Capture the cell that displays the provided text and extract its (X, Y) central coordinate. 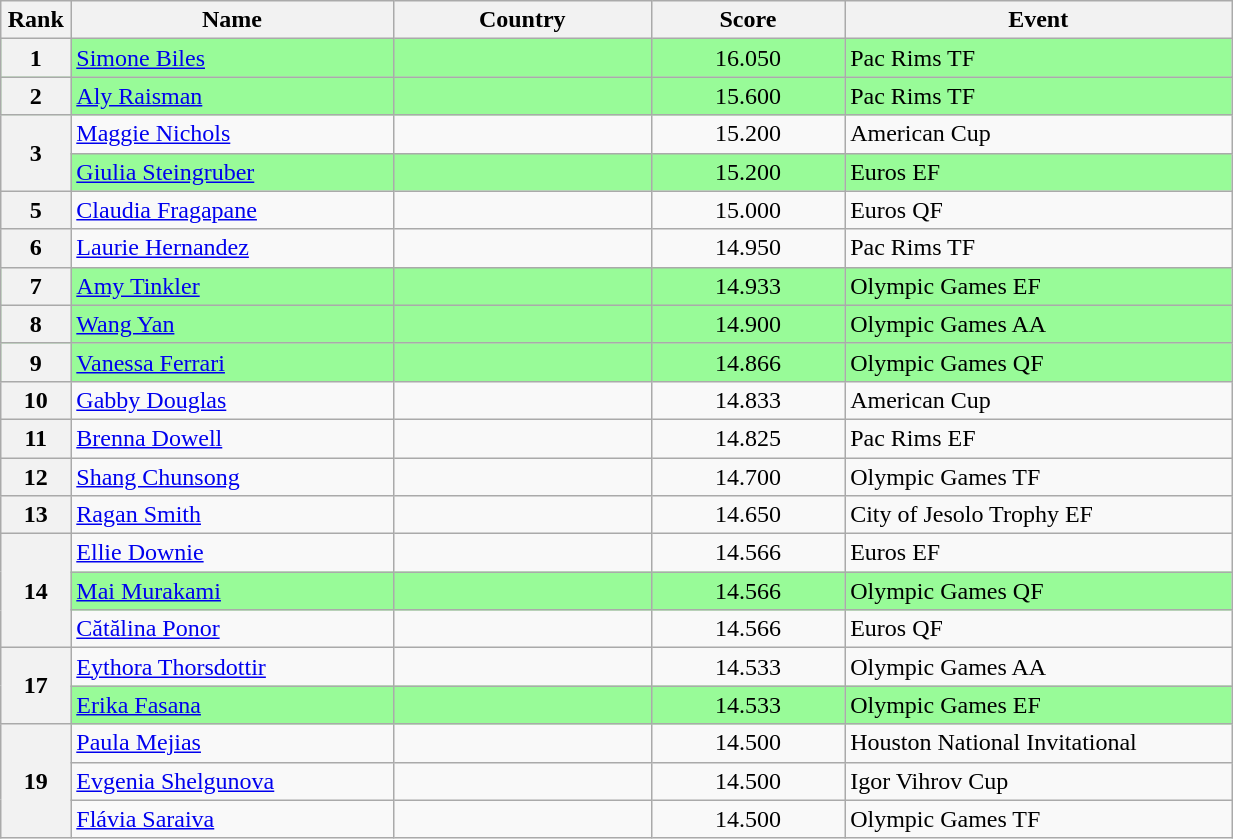
Rank (36, 20)
Evgenia Shelgunova (232, 781)
Erika Fasana (232, 705)
14.825 (748, 438)
Shang Chunsong (232, 477)
Giulia Steingruber (232, 172)
City of Jesolo Trophy EF (1038, 515)
14.933 (748, 286)
Mai Murakami (232, 591)
Igor Vihrov Cup (1038, 781)
14.650 (748, 515)
6 (36, 248)
Vanessa Ferrari (232, 362)
13 (36, 515)
7 (36, 286)
1 (36, 58)
2 (36, 96)
14.833 (748, 400)
15.000 (748, 210)
5 (36, 210)
Laurie Hernandez (232, 248)
11 (36, 438)
Maggie Nichols (232, 134)
Event (1038, 20)
14.900 (748, 324)
Claudia Fragapane (232, 210)
Paula Mejias (232, 743)
Country (522, 20)
Brenna Dowell (232, 438)
Score (748, 20)
8 (36, 324)
14 (36, 591)
Amy Tinkler (232, 286)
Name (232, 20)
Gabby Douglas (232, 400)
16.050 (748, 58)
15.600 (748, 96)
19 (36, 781)
14.950 (748, 248)
Eythora Thorsdottir (232, 667)
10 (36, 400)
Simone Biles (232, 58)
Ragan Smith (232, 515)
Wang Yan (232, 324)
Aly Raisman (232, 96)
Cătălina Ponor (232, 629)
17 (36, 686)
9 (36, 362)
14.700 (748, 477)
12 (36, 477)
Ellie Downie (232, 553)
Houston National Invitational (1038, 743)
Flávia Saraiva (232, 819)
14.866 (748, 362)
3 (36, 153)
Pac Rims EF (1038, 438)
